Detect which cell encompasses the target text, then output its (x, y) center coordinate. 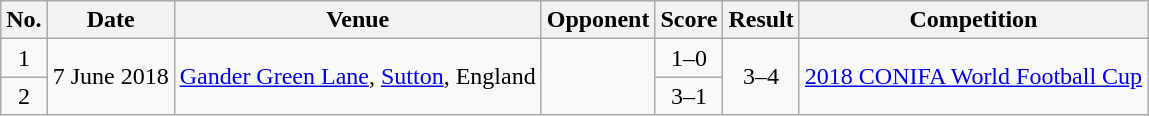
Venue (358, 20)
Score (689, 20)
Date (110, 20)
Result (761, 20)
Gander Green Lane, Sutton, England (358, 77)
3–4 (761, 77)
Competition (973, 20)
2 (24, 96)
3–1 (689, 96)
1 (24, 58)
1–0 (689, 58)
Opponent (598, 20)
2018 CONIFA World Football Cup (973, 77)
No. (24, 20)
7 June 2018 (110, 77)
